Return (X, Y) of the center of cell containing provided text 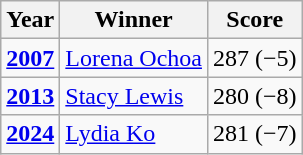
Score (254, 20)
287 (−5) (254, 58)
Lorena Ochoa (134, 58)
2024 (30, 134)
2013 (30, 96)
Winner (134, 20)
Stacy Lewis (134, 96)
2007 (30, 58)
280 (−8) (254, 96)
281 (−7) (254, 134)
Lydia Ko (134, 134)
Year (30, 20)
